Identify which cell holds the provided text, then report its [x, y] central coordinate. 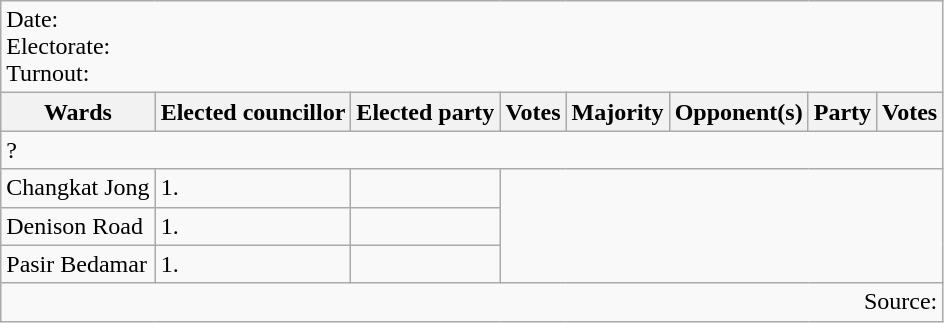
? [472, 150]
Party [842, 112]
Source: [472, 302]
Denison Road [78, 226]
Changkat Jong [78, 188]
Opponent(s) [738, 112]
Date: Electorate: Turnout: [472, 47]
Elected councillor [253, 112]
Elected party [426, 112]
Pasir Bedamar [78, 264]
Wards [78, 112]
Majority [618, 112]
